Pinpoint the cell where the given text exists, returning its [X, Y] midpoint coordinate. 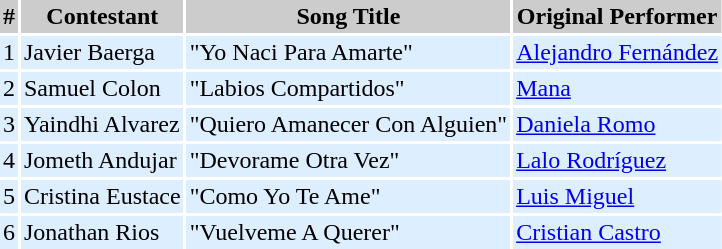
6 [9, 232]
# [9, 16]
"Quiero Amanecer Con Alguien" [349, 124]
"Yo Naci Para Amarte" [349, 52]
Song Title [349, 16]
"Como Yo Te Ame" [349, 196]
1 [9, 52]
Mana [617, 88]
Original Performer [617, 16]
Samuel Colon [102, 88]
4 [9, 160]
3 [9, 124]
Cristian Castro [617, 232]
"Devorame Otra Vez" [349, 160]
5 [9, 196]
Cristina Eustace [102, 196]
Javier Baerga [102, 52]
Jometh Andujar [102, 160]
Contestant [102, 16]
Luis Miguel [617, 196]
Daniela Romo [617, 124]
Lalo Rodríguez [617, 160]
Yaindhi Alvarez [102, 124]
Jonathan Rios [102, 232]
Alejandro Fernández [617, 52]
2 [9, 88]
"Vuelveme A Querer" [349, 232]
"Labios Compartidos" [349, 88]
